Output the (X, Y) coordinate of the center of the cell containing the given text.  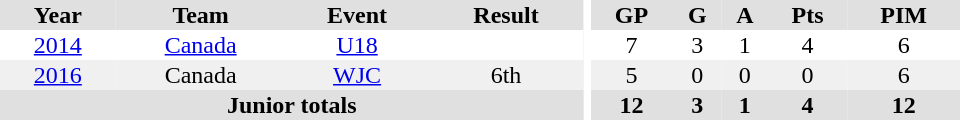
Event (358, 15)
WJC (358, 75)
G (698, 15)
Pts (808, 15)
Year (58, 15)
7 (631, 45)
A (745, 15)
Team (201, 15)
PIM (904, 15)
2014 (58, 45)
5 (631, 75)
U18 (358, 45)
6th (506, 75)
2016 (58, 75)
Junior totals (292, 105)
Result (506, 15)
GP (631, 15)
